Scan for the cell matching the given text and deliver its (X, Y) coordinate at center. 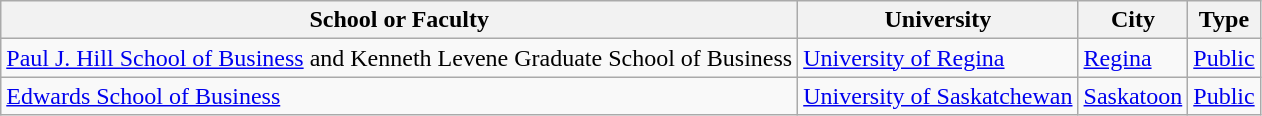
University (938, 20)
Edwards School of Business (400, 96)
University of Saskatchewan (938, 96)
University of Regina (938, 58)
City (1133, 20)
Paul J. Hill School of Business and Kenneth Levene Graduate School of Business (400, 58)
Regina (1133, 58)
Type (1224, 20)
School or Faculty (400, 20)
Saskatoon (1133, 96)
